Extract the (X, Y) coordinate from the center of the cell holding the provided text.  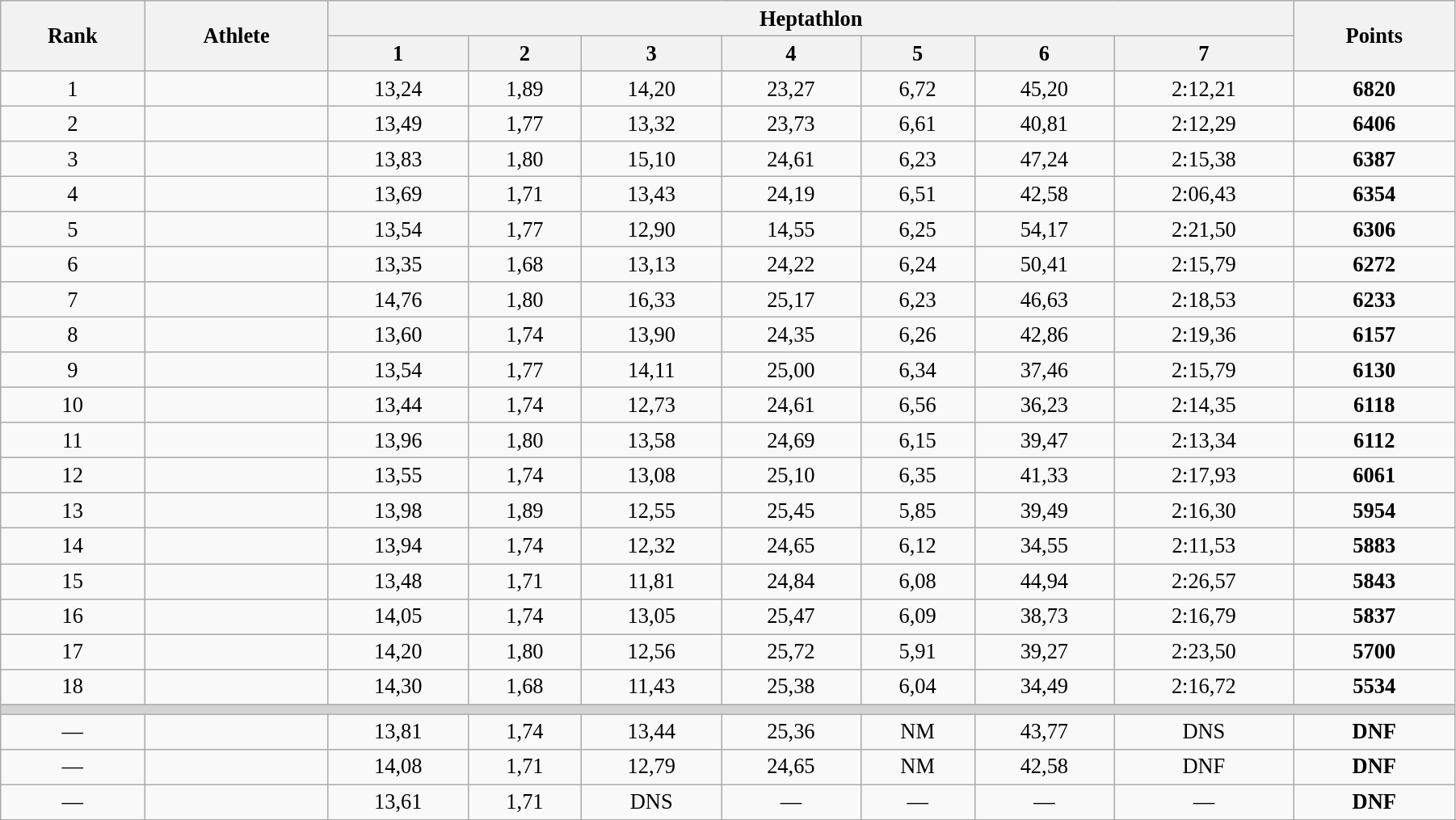
12,55 (651, 511)
13,13 (651, 264)
40,81 (1044, 124)
13,60 (398, 334)
5,91 (918, 651)
12,90 (651, 229)
5837 (1374, 616)
2:12,29 (1204, 124)
11,43 (651, 687)
9 (73, 370)
2:23,50 (1204, 651)
14,08 (398, 767)
16,33 (651, 300)
17 (73, 651)
23,27 (792, 88)
14,05 (398, 616)
6354 (1374, 194)
13,35 (398, 264)
6,56 (918, 405)
6,51 (918, 194)
25,00 (792, 370)
2:16,30 (1204, 511)
12,56 (651, 651)
24,22 (792, 264)
Athlete (237, 36)
25,38 (792, 687)
13,05 (651, 616)
24,69 (792, 440)
6272 (1374, 264)
50,41 (1044, 264)
11,81 (651, 581)
13,90 (651, 334)
45,20 (1044, 88)
6,35 (918, 475)
23,73 (792, 124)
39,27 (1044, 651)
2:16,79 (1204, 616)
15 (73, 581)
13,08 (651, 475)
Points (1374, 36)
2:06,43 (1204, 194)
6,34 (918, 370)
38,73 (1044, 616)
2:14,35 (1204, 405)
39,49 (1044, 511)
24,35 (792, 334)
6,24 (918, 264)
16 (73, 616)
6387 (1374, 159)
34,55 (1044, 546)
25,17 (792, 300)
13,96 (398, 440)
6157 (1374, 334)
44,94 (1044, 581)
6,72 (918, 88)
13,49 (398, 124)
13,81 (398, 731)
6,15 (918, 440)
46,63 (1044, 300)
6112 (1374, 440)
25,72 (792, 651)
13,94 (398, 546)
5883 (1374, 546)
5,85 (918, 511)
13,58 (651, 440)
25,47 (792, 616)
6,26 (918, 334)
10 (73, 405)
25,45 (792, 511)
2:21,50 (1204, 229)
11 (73, 440)
24,19 (792, 194)
Rank (73, 36)
36,23 (1044, 405)
41,33 (1044, 475)
6,09 (918, 616)
12,32 (651, 546)
2:17,93 (1204, 475)
15,10 (651, 159)
2:18,53 (1204, 300)
13,24 (398, 88)
6306 (1374, 229)
6061 (1374, 475)
13 (73, 511)
25,36 (792, 731)
14,30 (398, 687)
2:16,72 (1204, 687)
43,77 (1044, 731)
18 (73, 687)
5534 (1374, 687)
2:11,53 (1204, 546)
13,61 (398, 801)
24,84 (792, 581)
14,76 (398, 300)
8 (73, 334)
6,04 (918, 687)
13,69 (398, 194)
13,32 (651, 124)
2:26,57 (1204, 581)
13,55 (398, 475)
34,49 (1044, 687)
6130 (1374, 370)
5700 (1374, 651)
6,61 (918, 124)
13,98 (398, 511)
Heptathlon (811, 18)
14,55 (792, 229)
37,46 (1044, 370)
42,86 (1044, 334)
12,79 (651, 767)
6,25 (918, 229)
6118 (1374, 405)
2:12,21 (1204, 88)
54,17 (1044, 229)
2:13,34 (1204, 440)
2:19,36 (1204, 334)
12 (73, 475)
39,47 (1044, 440)
12,73 (651, 405)
2:15,38 (1204, 159)
13,48 (398, 581)
13,83 (398, 159)
6820 (1374, 88)
6406 (1374, 124)
5843 (1374, 581)
14 (73, 546)
6233 (1374, 300)
47,24 (1044, 159)
5954 (1374, 511)
13,43 (651, 194)
6,12 (918, 546)
14,11 (651, 370)
6,08 (918, 581)
25,10 (792, 475)
